Return [x, y] of the center of cell containing provided text 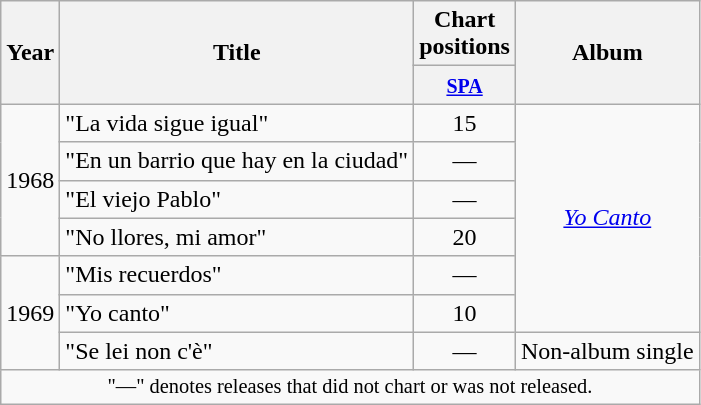
Album [607, 52]
"No llores, mi amor" [237, 237]
"Se lei non c'è" [237, 351]
Title [237, 52]
SPA [465, 85]
Yo Canto [607, 218]
1969 [30, 313]
20 [465, 237]
Non-album single [607, 351]
"Mis recuerdos" [237, 275]
"El viejo Pablo" [237, 199]
"La vida sigue igual" [237, 123]
"En un barrio que hay en la ciudad" [237, 161]
"Yo canto" [237, 313]
"—" denotes releases that did not chart or was not released. [350, 387]
Chart positions [465, 34]
Year [30, 52]
1968 [30, 180]
15 [465, 123]
10 [465, 313]
